Search for the cell housing the specified text and yield its (x, y) center coordinate. 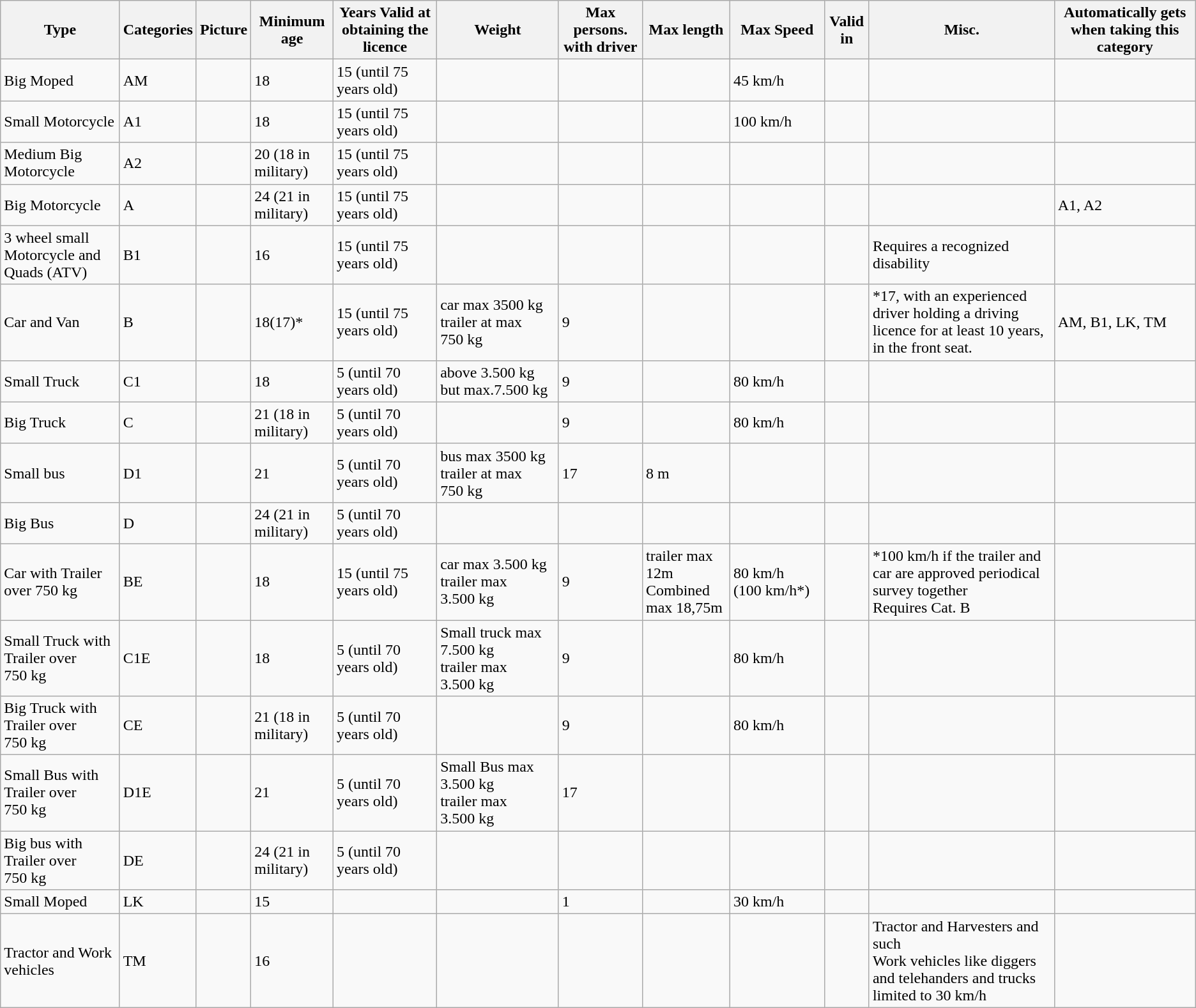
Small Truck with Trailer over 750 kg (60, 658)
A2 (158, 164)
A1, A2 (1124, 204)
TM (158, 961)
D1E (158, 793)
45 km/h (777, 80)
Small Moped (60, 902)
above 3.500 kg but max.7.500 kg (498, 381)
B (158, 322)
Minimum age (293, 30)
Misc. (962, 30)
CE (158, 726)
8 m (686, 473)
1 (601, 902)
DE (158, 860)
Tractor and Work vehicles (60, 961)
Big bus with Trailer over 750 kg (60, 860)
car max 3.500 kgtrailer max 3.500 kg (498, 581)
Weight (498, 30)
Small bus (60, 473)
trailer max 12mCombined max 18,75m (686, 581)
Categories (158, 30)
20 (18 in military) (293, 164)
30 km/h (777, 902)
Max Speed (777, 30)
Medium Big Motorcycle (60, 164)
Max length (686, 30)
Big Truck (60, 423)
Small truck max 7.500 kgtrailer max 3.500 kg (498, 658)
car max 3500 kg trailer at max 750 kg (498, 322)
Small Truck (60, 381)
Small Bus max 3.500 kgtrailer max 3.500 kg (498, 793)
A (158, 204)
15 (293, 902)
Small Motorcycle (60, 121)
Big Moped (60, 80)
D1 (158, 473)
BE (158, 581)
AM (158, 80)
bus max 3500 kgtrailer at max 750 kg (498, 473)
B1 (158, 255)
3 wheel small Motorcycle and Quads (ATV) (60, 255)
100 km/h (777, 121)
Small Bus with Trailer over 750 kg (60, 793)
*17, with an experienced driver holding a driving licence for at least 10 years, in the front seat. (962, 322)
Type (60, 30)
Big Bus (60, 523)
Big Motorcycle (60, 204)
C (158, 423)
Tractor and Harvesters and suchWork vehicles like diggers and telehanders and trucks limited to 30 km/h (962, 961)
Max persons. with driver (601, 30)
Car and Van (60, 322)
Picture (224, 30)
Requires a recognized disability (962, 255)
80 km/h (100 km/h*) (777, 581)
Big Truck with Trailer over 750 kg (60, 726)
18(17)* (293, 322)
D (158, 523)
AM, B1, LK, TM (1124, 322)
C1E (158, 658)
LK (158, 902)
*100 km/h if the trailer and car are approved periodical survey togetherRequires Cat. B (962, 581)
Valid in (847, 30)
C1 (158, 381)
Car with Trailer over 750 kg (60, 581)
A1 (158, 121)
Automatically gets when taking this category (1124, 30)
Years Valid at obtaining the licence (385, 30)
